Output the [x, y] coordinate of the center of the cell containing the given text.  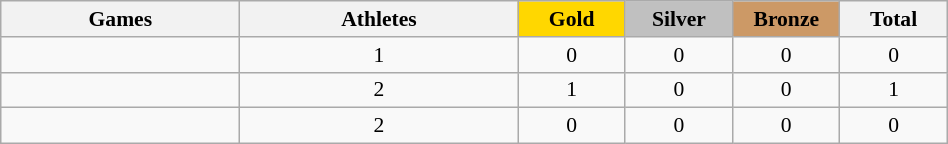
Athletes [379, 19]
Gold [572, 19]
Total [894, 19]
Bronze [786, 19]
Games [120, 19]
Silver [678, 19]
